Determine the [x, y] coordinate at the center of the cell enclosing the given text.  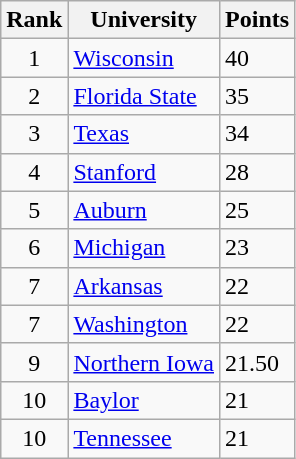
6 [34, 248]
Texas [144, 134]
21.50 [258, 362]
Rank [34, 20]
25 [258, 210]
1 [34, 58]
Tennessee [144, 438]
40 [258, 58]
35 [258, 96]
Florida State [144, 96]
Stanford [144, 172]
2 [34, 96]
28 [258, 172]
Baylor [144, 400]
23 [258, 248]
4 [34, 172]
University [144, 20]
Northern Iowa [144, 362]
5 [34, 210]
Auburn [144, 210]
Arkansas [144, 286]
Points [258, 20]
Michigan [144, 248]
3 [34, 134]
34 [258, 134]
9 [34, 362]
Washington [144, 324]
Wisconsin [144, 58]
